Capture the cell that displays the provided text and extract its (x, y) central coordinate. 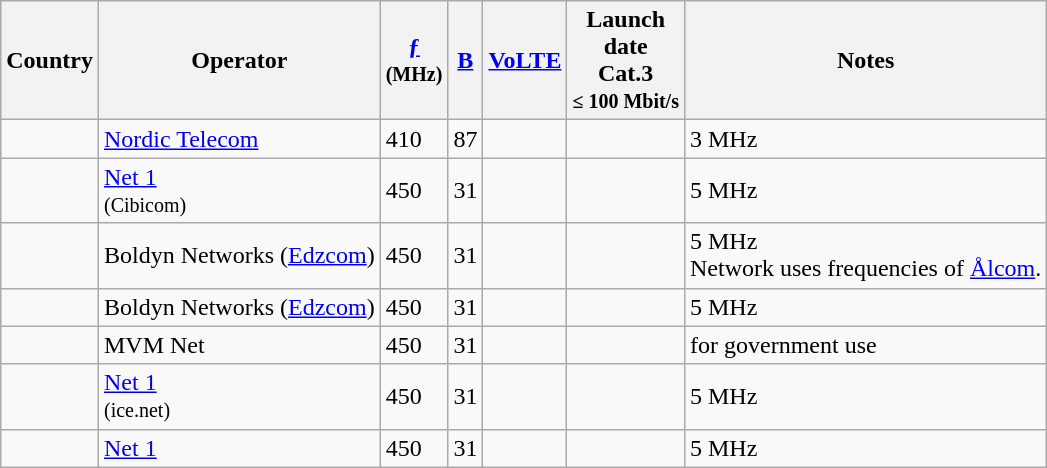
Country (50, 60)
Nordic Telecom (239, 139)
5 MHz Network uses frequencies of Ålcom. (865, 256)
ƒ(MHz) (414, 60)
VoLTE (525, 60)
Net 1(ice.net) (239, 396)
for government use (865, 345)
MVM Net (239, 345)
LaunchdateCat.3≤ 100 Mbit/s (626, 60)
Net 1 (239, 448)
Operator (239, 60)
B (466, 60)
3 MHz (865, 139)
87 (466, 139)
Net 1(Cibicom) (239, 190)
410 (414, 139)
Notes (865, 60)
